For the text-containing cell, return its midpoint in (x, y) coordinate format. 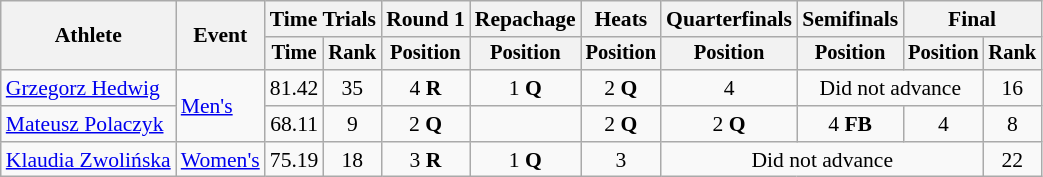
Men's (220, 106)
4 R (426, 88)
Heats (621, 19)
16 (1013, 88)
8 (1013, 124)
35 (352, 88)
Event (220, 36)
Round 1 (426, 19)
Mateusz Polaczyk (88, 124)
4 FB (850, 124)
Semifinals (850, 19)
Final (972, 19)
1 Q (526, 88)
Quarterfinals (729, 19)
81.42 (294, 88)
Time Trials (323, 19)
Grzegorz Hedwig (88, 88)
Time (294, 54)
Repachage (526, 19)
9 (352, 124)
Did not advance (890, 88)
68.11 (294, 124)
Athlete (88, 36)
